Scan for the cell matching the given text and deliver its [x, y] coordinate at center. 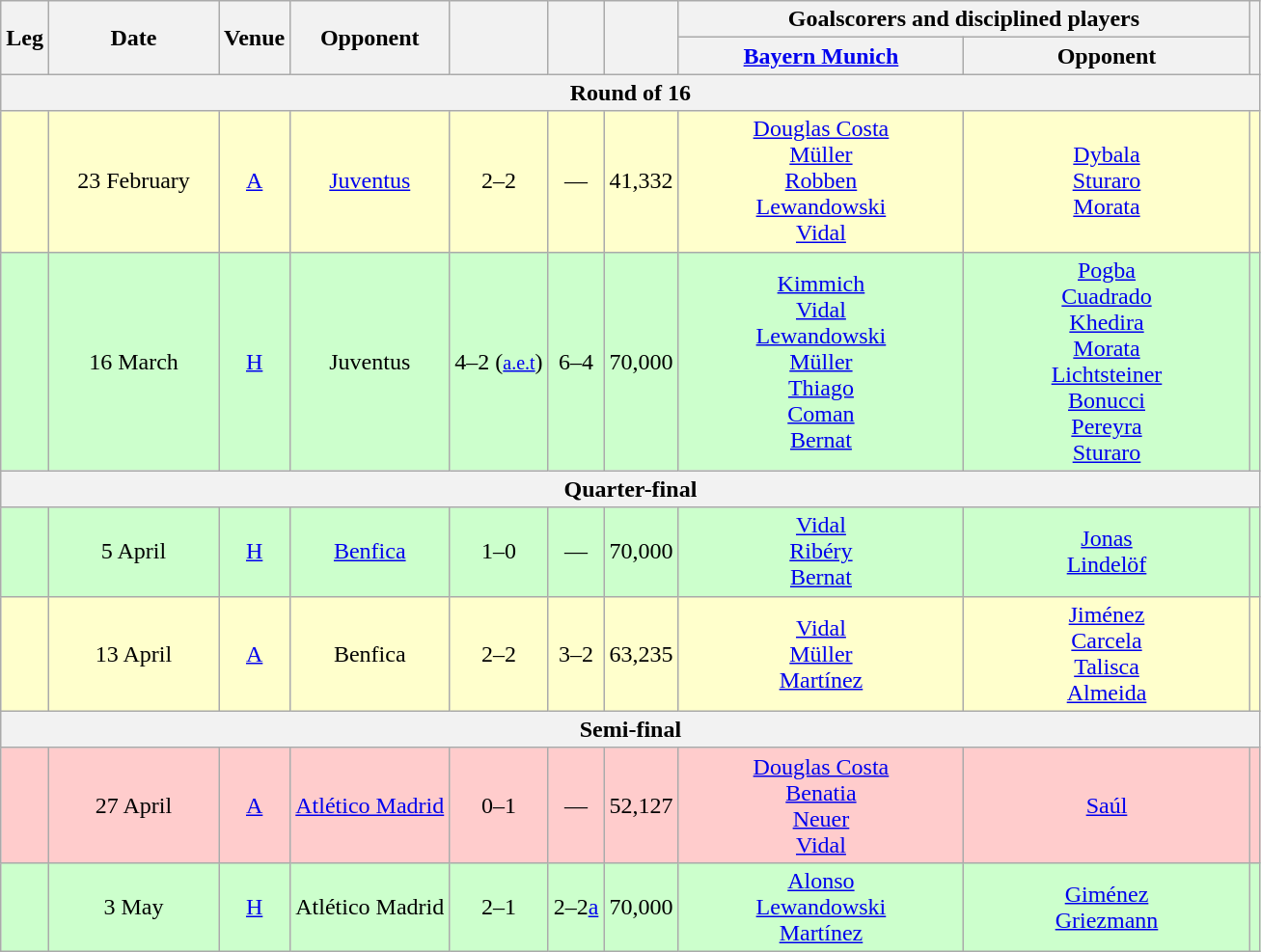
2–1 [499, 907]
52,127 [641, 804]
Giménez Griezmann [1107, 907]
3 May [133, 907]
Bayern Munich [821, 56]
Venue [255, 38]
Date [133, 38]
Vidal Müller Martínez [821, 654]
Jonas Lindelöf [1107, 552]
41,332 [641, 181]
Goalscorers and disciplined players [964, 19]
Quarter-final [631, 489]
Alonso Lewandowski Martínez [821, 907]
23 February [133, 181]
Jiménez Carcela Talisca Almeida [1107, 654]
3–2 [576, 654]
2–2a [576, 907]
Saúl [1107, 804]
0–1 [499, 804]
1–0 [499, 552]
13 April [133, 654]
Kimmich Vidal Lewandowski Müller Thiago Coman Bernat [821, 361]
63,235 [641, 654]
Semi-final [631, 729]
Douglas Costa Müller Robben Lewandowski Vidal [821, 181]
Pogba Cuadrado Khedira Morata Lichtsteiner Bonucci Pereyra Sturaro [1107, 361]
5 April [133, 552]
Leg [25, 38]
6–4 [576, 361]
Vidal Ribéry Bernat [821, 552]
16 March [133, 361]
Douglas Costa Benatia Neuer Vidal [821, 804]
27 April [133, 804]
Round of 16 [631, 93]
Dybala Sturaro Morata [1107, 181]
4–2 (a.e.t) [499, 361]
